Return the [X, Y] coordinate for the center point of the cell that contains the specified text.  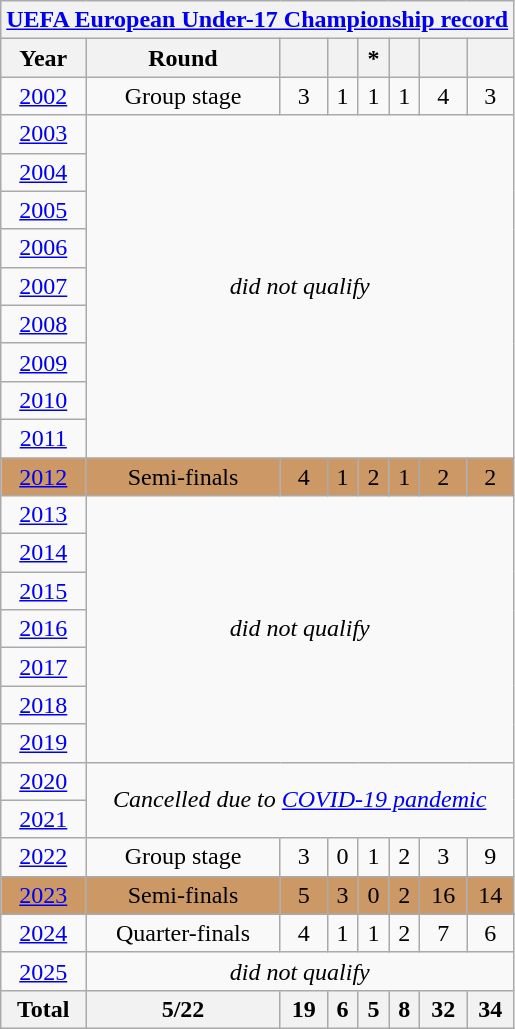
Year [44, 58]
2012 [44, 477]
2010 [44, 400]
Quarter-finals [183, 933]
2019 [44, 743]
2007 [44, 286]
2025 [44, 971]
2023 [44, 895]
32 [444, 1009]
16 [444, 895]
2009 [44, 362]
19 [304, 1009]
9 [490, 857]
2018 [44, 705]
2005 [44, 210]
2016 [44, 629]
* [374, 58]
7 [444, 933]
5/22 [183, 1009]
2017 [44, 667]
2020 [44, 781]
2021 [44, 819]
Total [44, 1009]
2008 [44, 324]
2015 [44, 591]
2022 [44, 857]
2006 [44, 248]
2011 [44, 438]
UEFA European Under-17 Championship record [258, 20]
34 [490, 1009]
2014 [44, 553]
2002 [44, 96]
2013 [44, 515]
2024 [44, 933]
Round [183, 58]
2003 [44, 134]
2004 [44, 172]
8 [404, 1009]
14 [490, 895]
Cancelled due to COVID-19 pandemic [300, 800]
